Identify which cell holds the provided text, then report its [x, y] central coordinate. 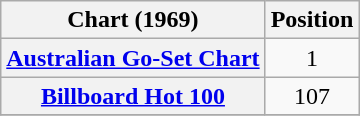
Australian Go-Set Chart [133, 58]
Billboard Hot 100 [133, 96]
107 [312, 96]
Chart (1969) [133, 20]
Position [312, 20]
1 [312, 58]
